Capture the cell that displays the provided text and extract its (x, y) central coordinate. 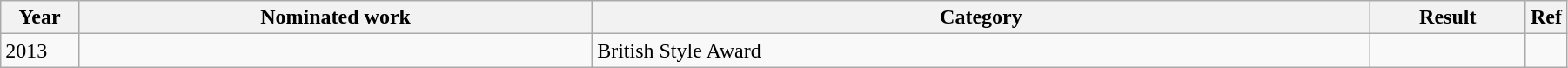
Year (40, 17)
Category (982, 17)
British Style Award (982, 51)
2013 (40, 51)
Ref (1545, 17)
Result (1448, 17)
Nominated work (335, 17)
